Provide the (X, Y) coordinate of the cell's center where the given text is located.  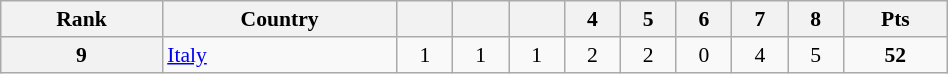
Rank (82, 19)
7 (760, 19)
8 (816, 19)
Country (280, 19)
Pts (895, 19)
52 (895, 55)
6 (704, 19)
Italy (280, 55)
0 (704, 55)
9 (82, 55)
